Capture the cell that displays the provided text and extract its (X, Y) central coordinate. 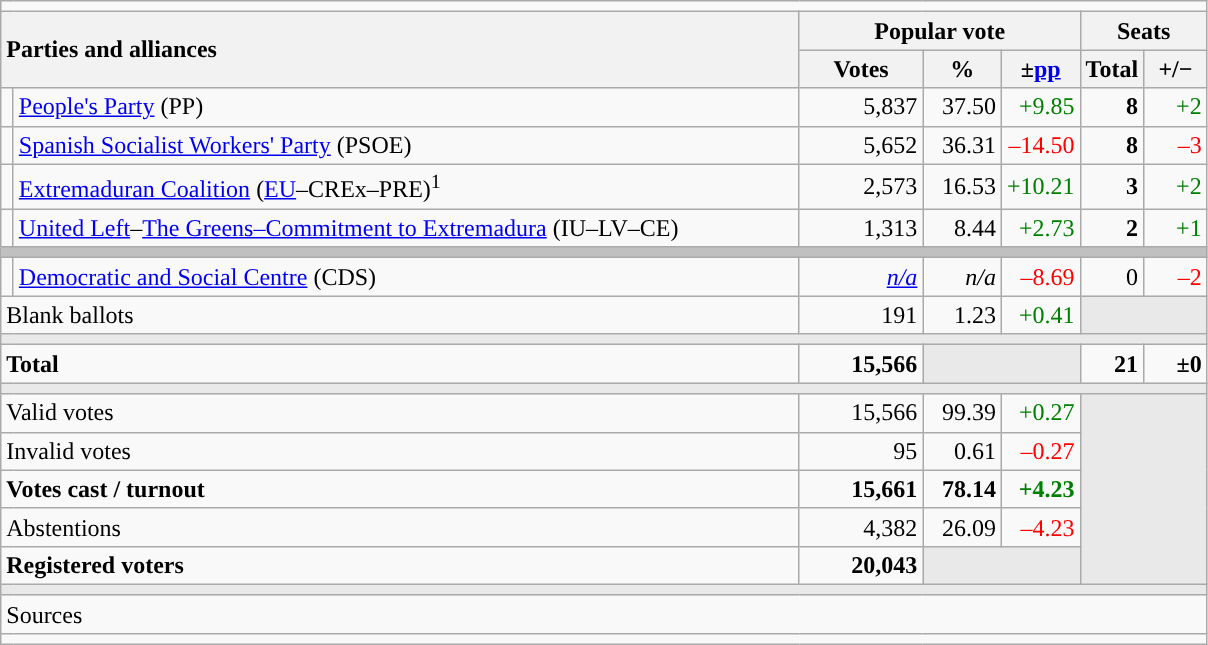
Registered voters (400, 565)
–8.69 (1040, 277)
% (962, 69)
3 (1112, 186)
Votes cast / turnout (400, 489)
Spanish Socialist Workers' Party (PSOE) (406, 145)
1.23 (962, 315)
0 (1112, 277)
1,313 (861, 228)
–4.23 (1040, 527)
95 (861, 451)
Invalid votes (400, 451)
–3 (1176, 145)
78.14 (962, 489)
26.09 (962, 527)
+1 (1176, 228)
–0.27 (1040, 451)
+9.85 (1040, 107)
Abstentions (400, 527)
Democratic and Social Centre (CDS) (406, 277)
Sources (604, 614)
21 (1112, 364)
16.53 (962, 186)
+10.21 (1040, 186)
36.31 (962, 145)
2 (1112, 228)
99.39 (962, 413)
+/− (1176, 69)
5,837 (861, 107)
±0 (1176, 364)
191 (861, 315)
People's Party (PP) (406, 107)
Votes (861, 69)
Valid votes (400, 413)
15,661 (861, 489)
Parties and alliances (400, 50)
37.50 (962, 107)
+0.27 (1040, 413)
4,382 (861, 527)
Blank ballots (400, 315)
Seats (1144, 31)
Extremaduran Coalition (EU–CREx–PRE)1 (406, 186)
20,043 (861, 565)
–14.50 (1040, 145)
+0.41 (1040, 315)
5,652 (861, 145)
+4.23 (1040, 489)
+2.73 (1040, 228)
–2 (1176, 277)
8.44 (962, 228)
2,573 (861, 186)
±pp (1040, 69)
0.61 (962, 451)
Popular vote (940, 31)
United Left–The Greens–Commitment to Extremadura (IU–LV–CE) (406, 228)
